Provide the [X, Y] coordinate of the cell's center where the given text is located.  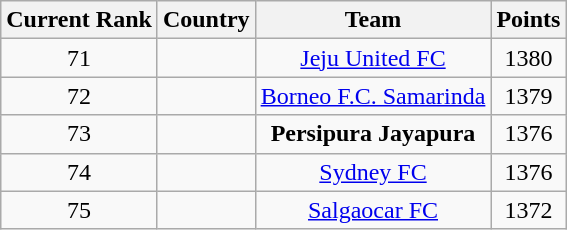
72 [80, 96]
Borneo F.C. Samarinda [373, 96]
Sydney FC [373, 172]
Points [528, 20]
71 [80, 58]
1380 [528, 58]
1379 [528, 96]
75 [80, 210]
Team [373, 20]
73 [80, 134]
Salgaocar FC [373, 210]
74 [80, 172]
Country [206, 20]
Current Rank [80, 20]
Persipura Jayapura [373, 134]
1372 [528, 210]
Jeju United FC [373, 58]
